Scan for the cell matching the given text and deliver its [x, y] coordinate at center. 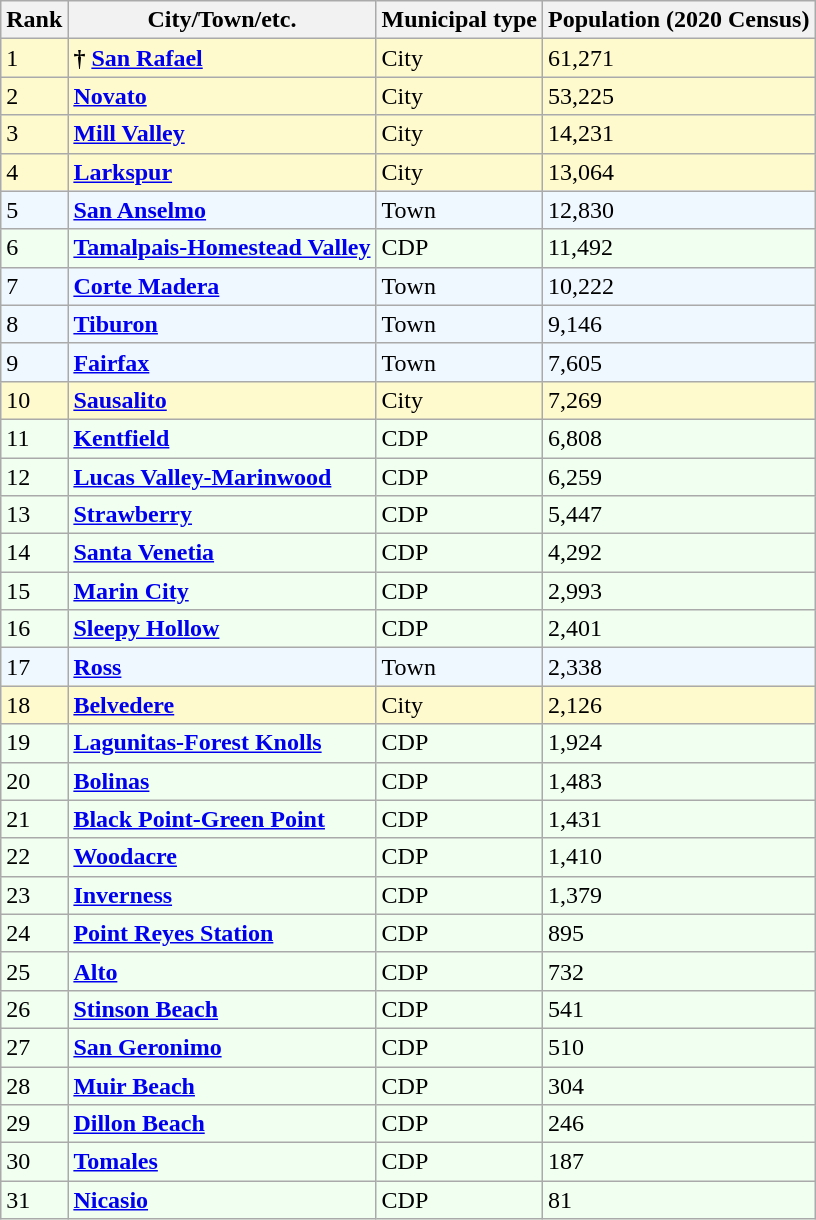
9 [34, 362]
8 [34, 324]
3 [34, 134]
1,431 [678, 819]
9,146 [678, 324]
187 [678, 1162]
Nicasio [222, 1200]
10 [34, 400]
Muir Beach [222, 1085]
12,830 [678, 210]
1,379 [678, 895]
26 [34, 1009]
Point Reyes Station [222, 933]
13,064 [678, 172]
2,126 [678, 705]
Lucas Valley-Marinwood [222, 477]
5,447 [678, 515]
4 [34, 172]
Rank [34, 20]
53,225 [678, 96]
Stinson Beach [222, 1009]
Kentfield [222, 438]
28 [34, 1085]
23 [34, 895]
Alto [222, 971]
Corte Madera [222, 286]
6,808 [678, 438]
246 [678, 1124]
7,269 [678, 400]
2,993 [678, 591]
Dillon Beach [222, 1124]
510 [678, 1047]
13 [34, 515]
61,271 [678, 58]
25 [34, 971]
14,231 [678, 134]
11 [34, 438]
Strawberry [222, 515]
541 [678, 1009]
Black Point-Green Point [222, 819]
732 [678, 971]
San Anselmo [222, 210]
1,924 [678, 743]
1 [34, 58]
Fairfax [222, 362]
2,401 [678, 629]
81 [678, 1200]
5 [34, 210]
2 [34, 96]
895 [678, 933]
24 [34, 933]
4,292 [678, 553]
6,259 [678, 477]
Santa Venetia [222, 553]
18 [34, 705]
Mill Valley [222, 134]
Woodacre [222, 857]
Tamalpais-Homestead Valley [222, 248]
Inverness [222, 895]
Sausalito [222, 400]
Ross [222, 667]
Municipal type [459, 20]
Tomales [222, 1162]
Novato [222, 96]
Larkspur [222, 172]
Lagunitas-Forest Knolls [222, 743]
7 [34, 286]
16 [34, 629]
† San Rafael [222, 58]
21 [34, 819]
22 [34, 857]
1,410 [678, 857]
12 [34, 477]
City/Town/etc. [222, 20]
Bolinas [222, 781]
29 [34, 1124]
Belvedere [222, 705]
1,483 [678, 781]
Tiburon [222, 324]
Marin City [222, 591]
2,338 [678, 667]
6 [34, 248]
11,492 [678, 248]
7,605 [678, 362]
15 [34, 591]
17 [34, 667]
14 [34, 553]
20 [34, 781]
30 [34, 1162]
Population (2020 Census) [678, 20]
San Geronimo [222, 1047]
31 [34, 1200]
10,222 [678, 286]
19 [34, 743]
304 [678, 1085]
Sleepy Hollow [222, 629]
27 [34, 1047]
